For the text-containing cell, return its midpoint in [X, Y] coordinate format. 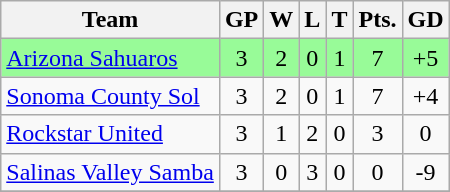
+5 [426, 58]
GP [241, 20]
Pts. [378, 20]
Sonoma County Sol [110, 96]
L [312, 20]
T [340, 20]
GD [426, 20]
Salinas Valley Samba [110, 172]
Team [110, 20]
-9 [426, 172]
W [282, 20]
Arizona Sahuaros [110, 58]
Rockstar United [110, 134]
+4 [426, 96]
